Pinpoint the cell where the given text exists, returning its (x, y) midpoint coordinate. 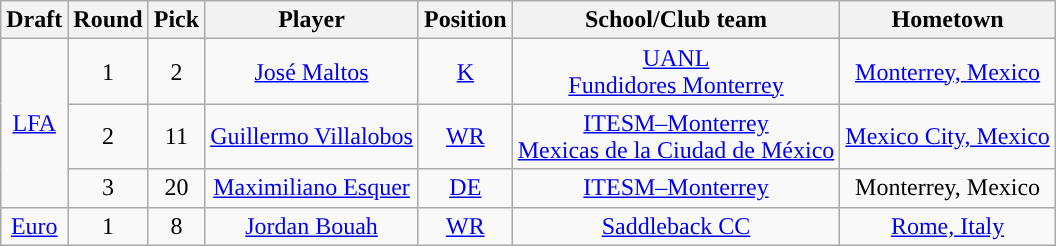
LFA (34, 123)
K (465, 72)
Round (108, 20)
Euro (34, 226)
Jordan Bouah (312, 226)
Hometown (948, 20)
José Maltos (312, 72)
ITESM–MonterreyMexicas de la Ciudad de México (676, 136)
Position (465, 20)
Mexico City, Mexico (948, 136)
Maximiliano Esquer (312, 188)
3 (108, 188)
Rome, Italy (948, 226)
School/Club team (676, 20)
UANLFundidores Monterrey (676, 72)
Pick (176, 20)
ITESM–Monterrey (676, 188)
Player (312, 20)
8 (176, 226)
Saddleback CC (676, 226)
20 (176, 188)
DE (465, 188)
Draft (34, 20)
11 (176, 136)
Guillermo Villalobos (312, 136)
